Pinpoint the cell where the given text exists, returning its (X, Y) midpoint coordinate. 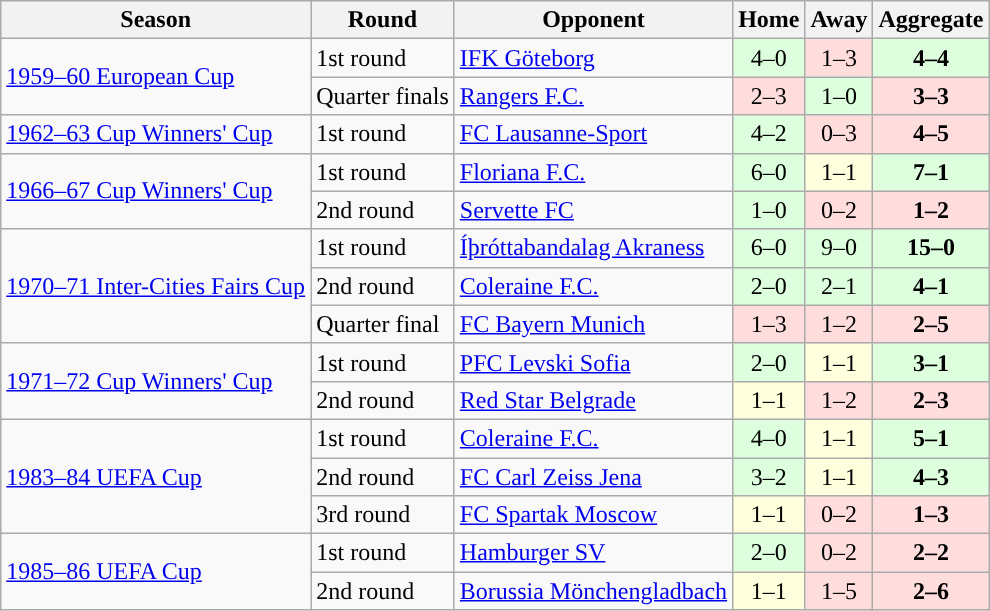
2–6 (931, 591)
2–2 (931, 553)
7–1 (931, 172)
Floriana F.C. (593, 172)
Round (383, 20)
1962–63 Cup Winners' Cup (156, 134)
0–3 (839, 134)
Íþróttabandalag Akraness (593, 248)
Rangers F.C. (593, 96)
2–1 (839, 286)
FC Bayern Munich (593, 324)
Opponent (593, 20)
4–1 (931, 286)
2–5 (931, 324)
FC Carl Zeiss Jena (593, 477)
1–5 (839, 591)
PFC Levski Sofia (593, 362)
3–3 (931, 96)
Servette FC (593, 210)
3–2 (769, 477)
Red Star Belgrade (593, 400)
Borussia Mönchengladbach (593, 591)
1970–71 Inter-Cities Fairs Cup (156, 286)
4–3 (931, 477)
4–4 (931, 58)
IFK Göteborg (593, 58)
Quarter finals (383, 96)
FC Lausanne-Sport (593, 134)
1959–60 European Cup (156, 77)
9–0 (839, 248)
1966–67 Cup Winners' Cup (156, 191)
Away (839, 20)
15–0 (931, 248)
FC Spartak Moscow (593, 515)
1971–72 Cup Winners' Cup (156, 381)
3–1 (931, 362)
5–1 (931, 438)
Home (769, 20)
3rd round (383, 515)
1983–84 UEFA Cup (156, 476)
4–2 (769, 134)
Season (156, 20)
4–5 (931, 134)
1985–86 UEFA Cup (156, 572)
Quarter final (383, 324)
Aggregate (931, 20)
Hamburger SV (593, 553)
